Identify which cell holds the provided text, then report its [x, y] central coordinate. 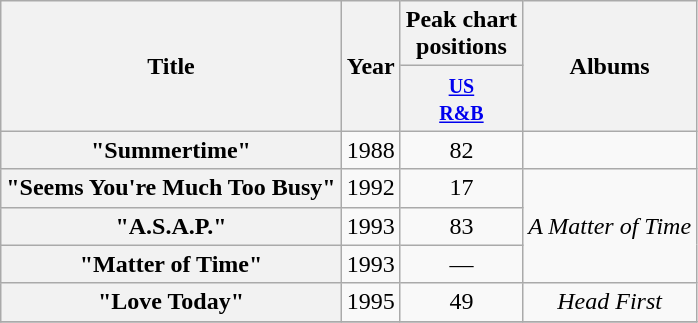
Head First [610, 302]
— [461, 264]
Peak chartpositions [461, 34]
"Matter of Time" [171, 264]
A Matter of Time [610, 226]
Year [370, 66]
1992 [370, 188]
82 [461, 150]
"Seems You're Much Too Busy" [171, 188]
1995 [370, 302]
83 [461, 226]
Title [171, 66]
"A.S.A.P." [171, 226]
US R&B [461, 98]
17 [461, 188]
Albums [610, 66]
1988 [370, 150]
"Summertime" [171, 150]
"Love Today" [171, 302]
49 [461, 302]
